Extract the [X, Y] coordinate from the center of the cell holding the provided text.  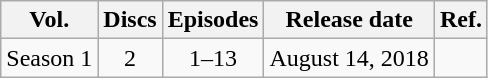
August 14, 2018 [349, 58]
Episodes [213, 20]
Release date [349, 20]
2 [130, 58]
Discs [130, 20]
Season 1 [50, 58]
Ref. [460, 20]
1–13 [213, 58]
Vol. [50, 20]
